Output the (X, Y) coordinate of the center of the cell containing the given text.  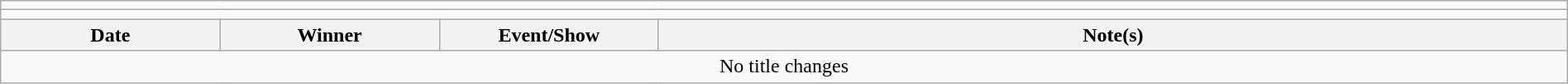
No title changes (784, 67)
Event/Show (549, 35)
Winner (329, 35)
Date (111, 35)
Note(s) (1113, 35)
